Identify which cell holds the provided text, then report its [X, Y] central coordinate. 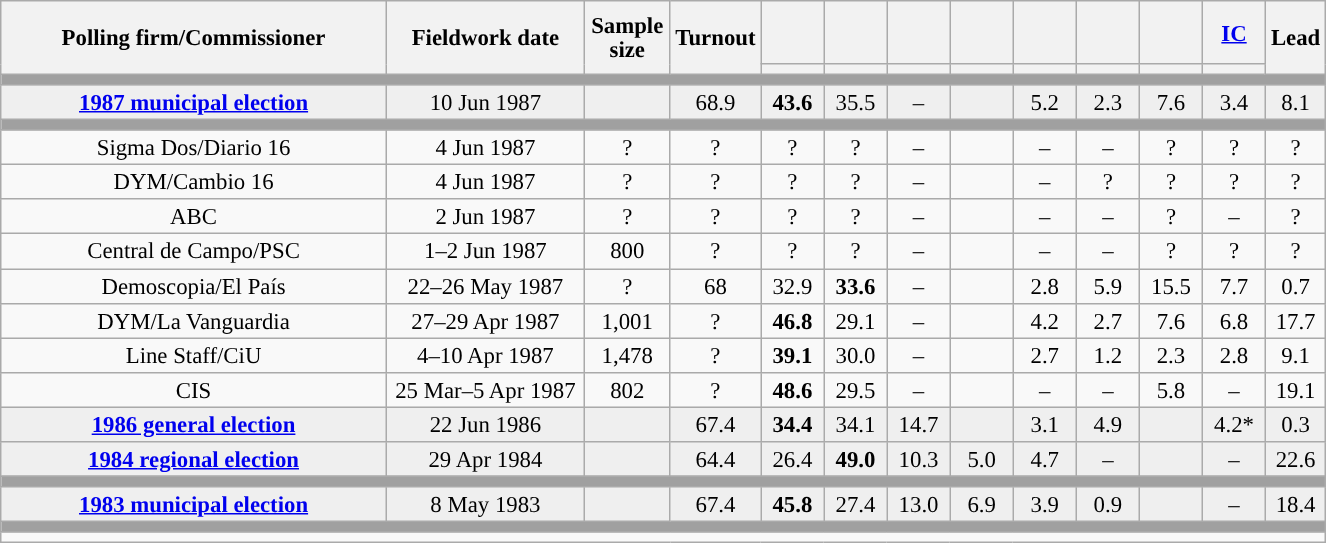
33.6 [856, 286]
1987 municipal election [194, 102]
4.2 [1044, 320]
17.7 [1296, 320]
Demoscopia/El País [194, 286]
32.9 [792, 286]
0.7 [1296, 286]
68 [716, 286]
1984 regional election [194, 460]
14.7 [918, 424]
CIS [194, 390]
3.4 [1234, 102]
1,478 [627, 356]
4.9 [1108, 424]
3.9 [1044, 504]
10.3 [918, 460]
9.1 [1296, 356]
1983 municipal election [194, 504]
64.4 [716, 460]
8.1 [1296, 102]
26.4 [792, 460]
6.8 [1234, 320]
43.6 [792, 102]
22 Jun 1986 [485, 424]
3.1 [1044, 424]
5.0 [982, 460]
15.5 [1170, 286]
35.5 [856, 102]
ABC [194, 218]
2 Jun 1987 [485, 218]
0.9 [1108, 504]
Sample size [627, 38]
IC [1234, 32]
6.9 [982, 504]
13.0 [918, 504]
Polling firm/Commissioner [194, 38]
27.4 [856, 504]
1,001 [627, 320]
800 [627, 252]
49.0 [856, 460]
46.8 [792, 320]
Sigma Dos/Diario 16 [194, 148]
18.4 [1296, 504]
4.2* [1234, 424]
30.0 [856, 356]
39.1 [792, 356]
802 [627, 390]
19.1 [1296, 390]
5.8 [1170, 390]
DYM/La Vanguardia [194, 320]
7.7 [1234, 286]
5.2 [1044, 102]
Lead [1296, 38]
4–10 Apr 1987 [485, 356]
Line Staff/CiU [194, 356]
25 Mar–5 Apr 1987 [485, 390]
22.6 [1296, 460]
Fieldwork date [485, 38]
10 Jun 1987 [485, 102]
0.3 [1296, 424]
27–29 Apr 1987 [485, 320]
45.8 [792, 504]
Central de Campo/PSC [194, 252]
22–26 May 1987 [485, 286]
1–2 Jun 1987 [485, 252]
68.9 [716, 102]
5.9 [1108, 286]
48.6 [792, 390]
29 Apr 1984 [485, 460]
4.7 [1044, 460]
29.5 [856, 390]
8 May 1983 [485, 504]
1986 general election [194, 424]
DYM/Cambio 16 [194, 182]
Turnout [716, 38]
1.2 [1108, 356]
29.1 [856, 320]
34.4 [792, 424]
34.1 [856, 424]
